From the cell containing the given text, extract its center point as [X, Y] coordinate. 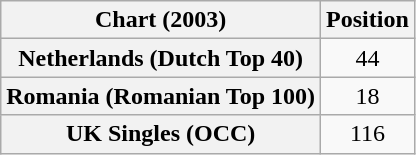
Romania (Romanian Top 100) [161, 96]
Chart (2003) [161, 20]
UK Singles (OCC) [161, 134]
Position [368, 20]
116 [368, 134]
Netherlands (Dutch Top 40) [161, 58]
18 [368, 96]
44 [368, 58]
